From the cell containing the given text, extract its center point as [x, y] coordinate. 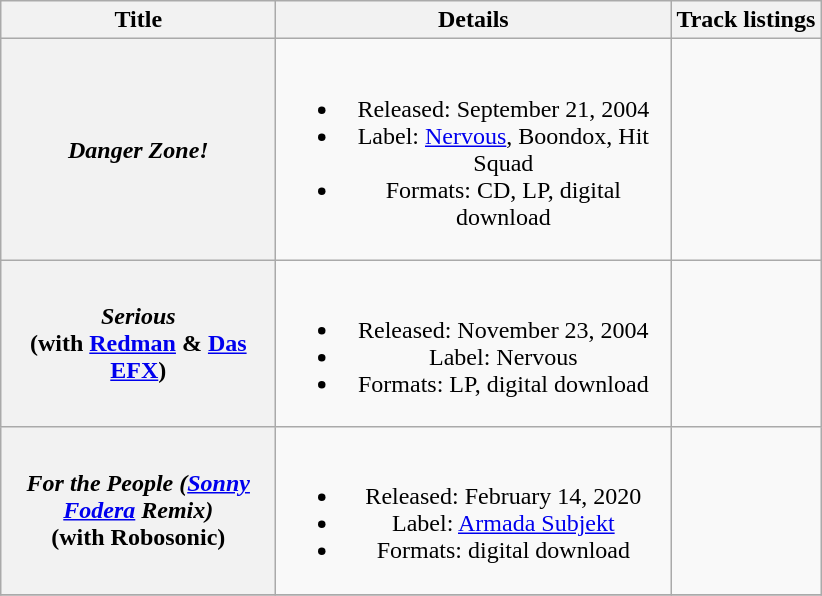
Title [138, 20]
Released: February 14, 2020Label: Armada SubjektFormats: digital download [474, 510]
Danger Zone! [138, 150]
Serious(with Redman & Das EFX) [138, 344]
Released: September 21, 2004Label: Nervous, Boondox, Hit SquadFormats: CD, LP, digital download [474, 150]
Released: November 23, 2004Label: NervousFormats: LP, digital download [474, 344]
Track listings [746, 20]
Details [474, 20]
For the People (Sonny Fodera Remix)(with Robosonic) [138, 510]
